Extract the (X, Y) coordinate from the center of the cell holding the provided text.  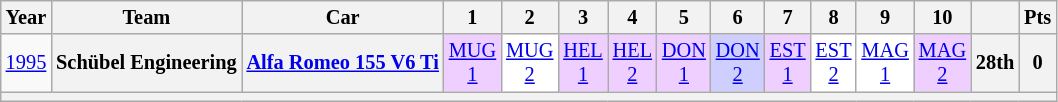
6 (738, 17)
Year (26, 17)
28th (995, 63)
EST1 (788, 63)
Team (146, 17)
EST2 (834, 63)
3 (582, 17)
MAG2 (942, 63)
Alfa Romeo 155 V6 Ti (343, 63)
1995 (26, 63)
Car (343, 17)
1 (472, 17)
HEL2 (632, 63)
5 (684, 17)
Schübel Engineering (146, 63)
Pts (1038, 17)
DON1 (684, 63)
MAG1 (884, 63)
0 (1038, 63)
HEL1 (582, 63)
2 (530, 17)
7 (788, 17)
10 (942, 17)
4 (632, 17)
MUG1 (472, 63)
8 (834, 17)
MUG2 (530, 63)
9 (884, 17)
DON2 (738, 63)
